Extract the (x, y) coordinate from the center of the cell holding the provided text.  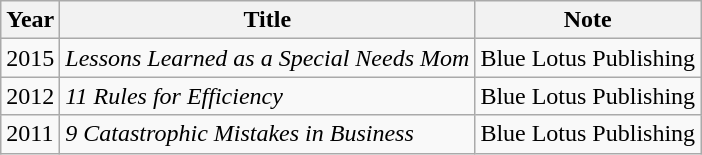
2012 (30, 96)
Title (268, 20)
Lessons Learned as a Special Needs Mom (268, 58)
Note (588, 20)
Year (30, 20)
9 Catastrophic Mistakes in Business (268, 134)
11 Rules for Efficiency (268, 96)
2015 (30, 58)
2011 (30, 134)
